Locate the cell with the specified text and output its [x, y] center coordinate. 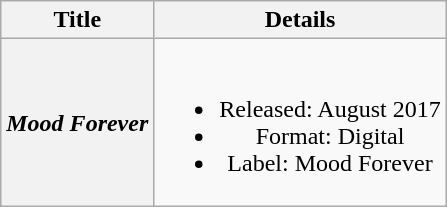
Mood Forever [78, 122]
Details [300, 20]
Title [78, 20]
Released: August 2017Format: DigitalLabel: Mood Forever [300, 122]
